Return [x, y] of the center of cell containing provided text 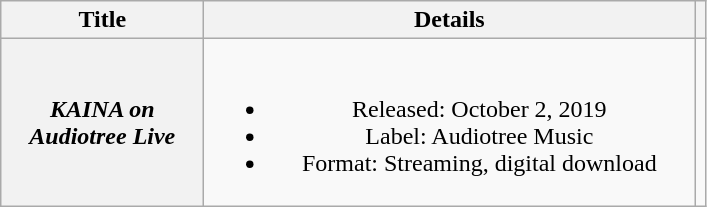
Released: October 2, 2019Label: Audiotree MusicFormat: Streaming, digital download [450, 122]
Title [102, 20]
Details [450, 20]
KAINA on Audiotree Live [102, 122]
